For the text-containing cell, return its midpoint in (x, y) coordinate format. 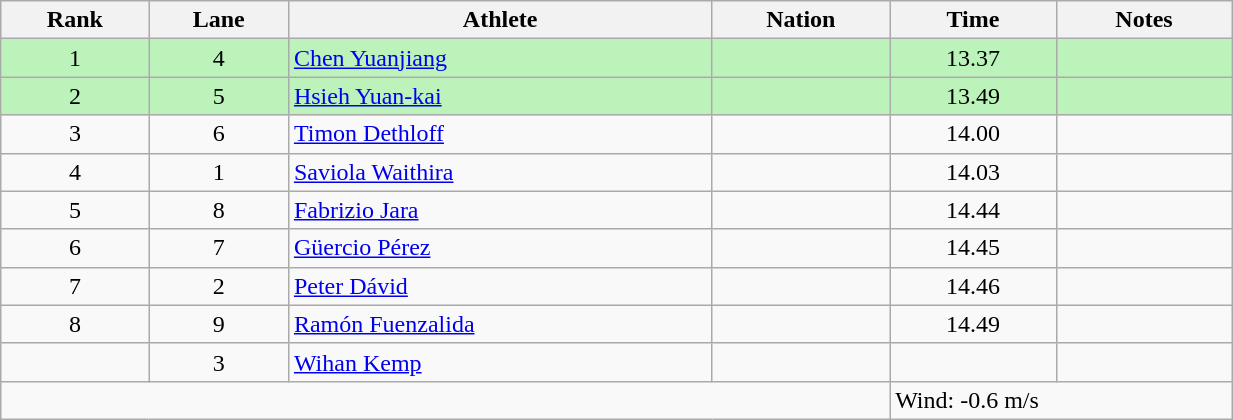
13.49 (974, 96)
Athlete (500, 20)
Hsieh Yuan-kai (500, 96)
14.45 (974, 248)
13.37 (974, 58)
Chen Yuanjiang (500, 58)
Wind: -0.6 m/s (1061, 400)
14.49 (974, 324)
Rank (75, 20)
Notes (1144, 20)
Lane (218, 20)
Wihan Kemp (500, 362)
Fabrizio Jara (500, 210)
Saviola Waithira (500, 172)
9 (218, 324)
Time (974, 20)
Nation (801, 20)
Ramón Fuenzalida (500, 324)
Timon Dethloff (500, 134)
14.00 (974, 134)
Güercio Pérez (500, 248)
14.46 (974, 286)
14.44 (974, 210)
Peter Dávid (500, 286)
14.03 (974, 172)
